For the text-containing cell, return its midpoint in (x, y) coordinate format. 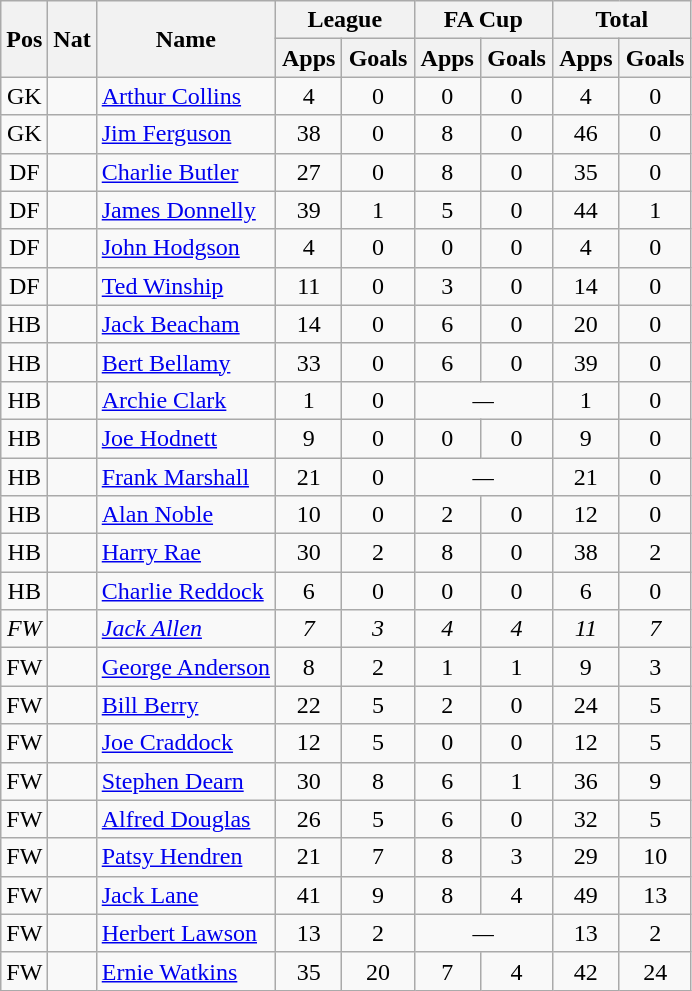
Charlie Butler (186, 172)
Patsy Hendren (186, 857)
Ted Winship (186, 286)
Arthur Collins (186, 96)
Jack Beacham (186, 324)
Frank Marshall (186, 477)
George Anderson (186, 667)
Name (186, 39)
36 (586, 781)
26 (308, 819)
41 (308, 895)
Alan Noble (186, 515)
Nat (72, 39)
27 (308, 172)
Jim Ferguson (186, 134)
League (344, 20)
Bert Bellamy (186, 362)
Joe Hodnett (186, 438)
46 (586, 134)
FA Cup (484, 20)
Jack Allen (186, 629)
John Hodgson (186, 248)
42 (586, 971)
33 (308, 362)
Harry Rae (186, 553)
22 (308, 705)
29 (586, 857)
Pos (24, 39)
49 (586, 895)
Archie Clark (186, 400)
Bill Berry (186, 705)
44 (586, 210)
Jack Lane (186, 895)
32 (586, 819)
Charlie Reddock (186, 591)
Herbert Lawson (186, 933)
Alfred Douglas (186, 819)
Stephen Dearn (186, 781)
James Donnelly (186, 210)
Joe Craddock (186, 743)
Total (622, 20)
Ernie Watkins (186, 971)
